Identify which cell holds the provided text, then report its [x, y] central coordinate. 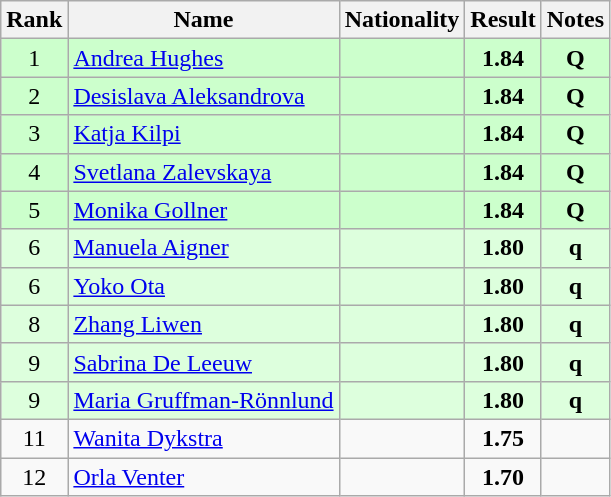
2 [34, 96]
Rank [34, 20]
11 [34, 438]
Maria Gruffman-Rönnlund [204, 400]
Manuela Aigner [204, 248]
1.75 [503, 438]
Zhang Liwen [204, 324]
3 [34, 134]
Result [503, 20]
5 [34, 210]
Desislava Aleksandrova [204, 96]
8 [34, 324]
12 [34, 477]
Svetlana Zalevskaya [204, 172]
Andrea Hughes [204, 58]
Monika Gollner [204, 210]
Name [204, 20]
Orla Venter [204, 477]
4 [34, 172]
Katja Kilpi [204, 134]
Nationality [402, 20]
1 [34, 58]
Sabrina De Leeuw [204, 362]
Yoko Ota [204, 286]
Wanita Dykstra [204, 438]
Notes [575, 20]
1.70 [503, 477]
